Locate the cell with the specified text and output its [x, y] center coordinate. 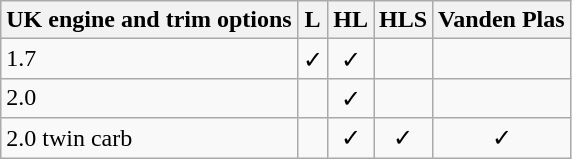
Vanden Plas [502, 20]
HLS [404, 20]
L [312, 20]
2.0 twin carb [149, 138]
HL [351, 20]
1.7 [149, 59]
UK engine and trim options [149, 20]
2.0 [149, 98]
